Find where the given text appears and provide that cell's center as (x, y) coordinate. 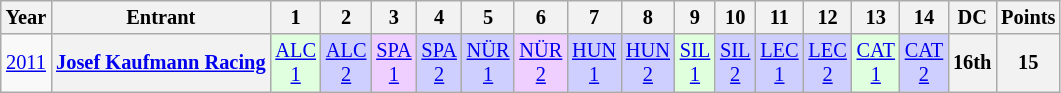
11 (779, 17)
NÜR1 (488, 63)
Josef Kaufmann Racing (160, 63)
4 (440, 17)
13 (876, 17)
NÜR2 (540, 63)
10 (735, 17)
DC (972, 17)
6 (540, 17)
16th (972, 63)
SIL1 (695, 63)
15 (1028, 63)
SPA2 (440, 63)
9 (695, 17)
Points (1028, 17)
Year (26, 17)
2011 (26, 63)
8 (648, 17)
ALC1 (295, 63)
LEC2 (828, 63)
3 (394, 17)
HUN2 (648, 63)
CAT2 (924, 63)
SIL2 (735, 63)
12 (828, 17)
HUN1 (594, 63)
ALC2 (346, 63)
14 (924, 17)
7 (594, 17)
CAT1 (876, 63)
SPA1 (394, 63)
5 (488, 17)
1 (295, 17)
2 (346, 17)
LEC1 (779, 63)
Entrant (160, 17)
